For the text-containing cell, return its midpoint in [x, y] coordinate format. 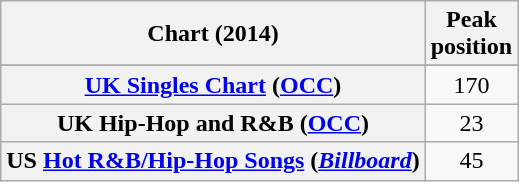
US Hot R&B/Hip-Hop Songs (Billboard) [213, 161]
170 [471, 85]
23 [471, 123]
45 [471, 161]
Peakposition [471, 34]
UK Singles Chart (OCC) [213, 85]
UK Hip-Hop and R&B (OCC) [213, 123]
Chart (2014) [213, 34]
